Extract the [X, Y] coordinate from the center of the cell holding the provided text.  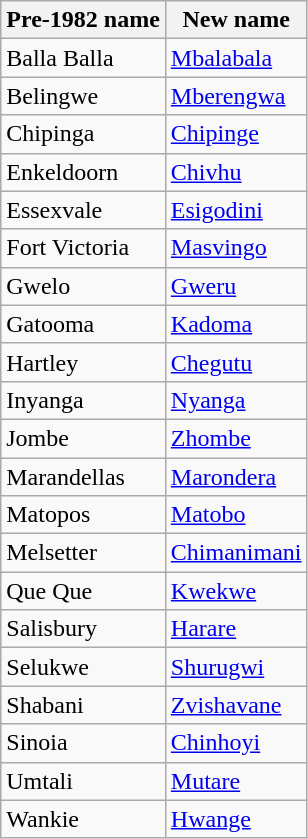
Marondera [236, 477]
Essexvale [84, 210]
Sinoia [84, 743]
Que Que [84, 591]
Shurugwi [236, 667]
Salisbury [84, 629]
Belingwe [84, 96]
Fort Victoria [84, 248]
Pre-1982 name [84, 20]
Hwange [236, 819]
Inyanga [84, 400]
Chegutu [236, 362]
Chipinga [84, 134]
Gweru [236, 286]
Marandellas [84, 477]
New name [236, 20]
Mutare [236, 781]
Chivhu [236, 172]
Zhombe [236, 438]
Chimanimani [236, 553]
Nyanga [236, 400]
Gwelo [84, 286]
Matopos [84, 515]
Selukwe [84, 667]
Matobo [236, 515]
Wankie [84, 819]
Hartley [84, 362]
Jombe [84, 438]
Chinhoyi [236, 743]
Balla Balla [84, 58]
Masvingo [236, 248]
Gatooma [84, 324]
Umtali [84, 781]
Kwekwe [236, 591]
Chipinge [236, 134]
Enkeldoorn [84, 172]
Mberengwa [236, 96]
Harare [236, 629]
Shabani [84, 705]
Kadoma [236, 324]
Mbalabala [236, 58]
Melsetter [84, 553]
Esigodini [236, 210]
Zvishavane [236, 705]
